Scan for the cell matching the given text and deliver its (X, Y) coordinate at center. 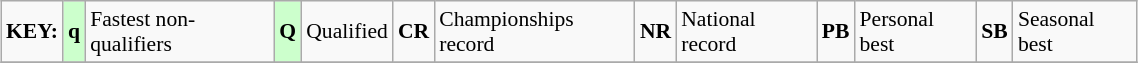
Fastest non-qualifiers (180, 32)
NR (656, 32)
Championships record (534, 32)
CR (414, 32)
SB (994, 32)
National record (746, 32)
q (74, 32)
Seasonal best (1075, 32)
KEY: (32, 32)
Qualified (347, 32)
Personal best (916, 32)
PB (836, 32)
Q (288, 32)
